Extract the [X, Y] coordinate from the center of the cell holding the provided text.  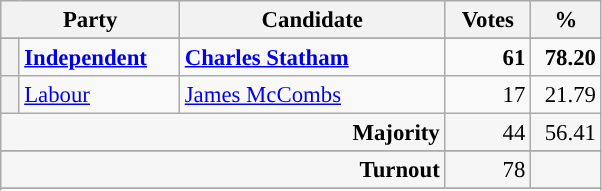
17 [488, 95]
21.79 [566, 95]
78 [488, 170]
Labour [100, 95]
Party [90, 20]
Candidate [312, 20]
78.20 [566, 58]
Majority [223, 133]
% [566, 20]
Votes [488, 20]
Turnout [223, 170]
James McCombs [312, 95]
Charles Statham [312, 58]
61 [488, 58]
44 [488, 133]
Independent [100, 58]
56.41 [566, 133]
